Output the (X, Y) coordinate of the center of the cell containing the given text.  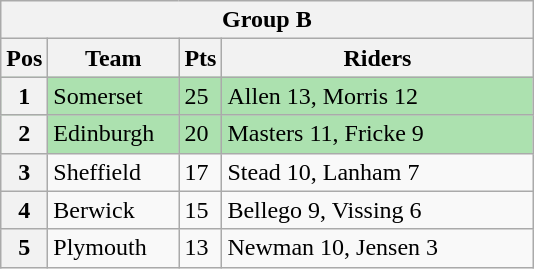
Newman 10, Jensen 3 (378, 248)
1 (24, 96)
Bellego 9, Vissing 6 (378, 210)
Group B (267, 20)
Berwick (114, 210)
Sheffield (114, 172)
4 (24, 210)
Stead 10, Lanham 7 (378, 172)
2 (24, 134)
25 (200, 96)
3 (24, 172)
Plymouth (114, 248)
Allen 13, Morris 12 (378, 96)
20 (200, 134)
Pts (200, 58)
Edinburgh (114, 134)
17 (200, 172)
Riders (378, 58)
15 (200, 210)
Somerset (114, 96)
13 (200, 248)
5 (24, 248)
Masters 11, Fricke 9 (378, 134)
Pos (24, 58)
Team (114, 58)
